Return the [x, y] coordinate for the center point of the cell that contains the specified text.  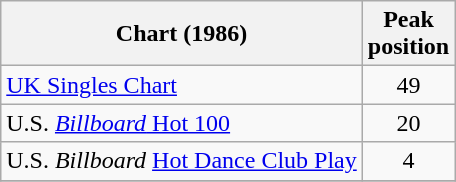
UK Singles Chart [182, 85]
20 [408, 123]
4 [408, 161]
U.S. Billboard Hot 100 [182, 123]
Peakposition [408, 34]
49 [408, 85]
Chart (1986) [182, 34]
U.S. Billboard Hot Dance Club Play [182, 161]
